Find where the given text appears and provide that cell's center as [X, Y] coordinate. 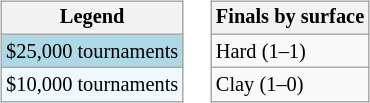
$25,000 tournaments [92, 51]
Finals by surface [290, 18]
Clay (1–0) [290, 85]
Legend [92, 18]
Hard (1–1) [290, 51]
$10,000 tournaments [92, 85]
